Return [X, Y] of the center of cell containing provided text 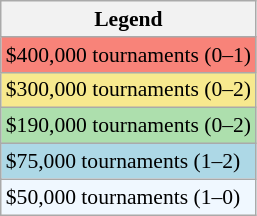
$190,000 tournaments (0–2) [128, 126]
$400,000 tournaments (0–1) [128, 55]
$75,000 tournaments (1–2) [128, 162]
Legend [128, 19]
$300,000 tournaments (0–2) [128, 90]
$50,000 tournaments (1–0) [128, 197]
